Return the (X, Y) coordinate for the center point of the cell that contains the specified text.  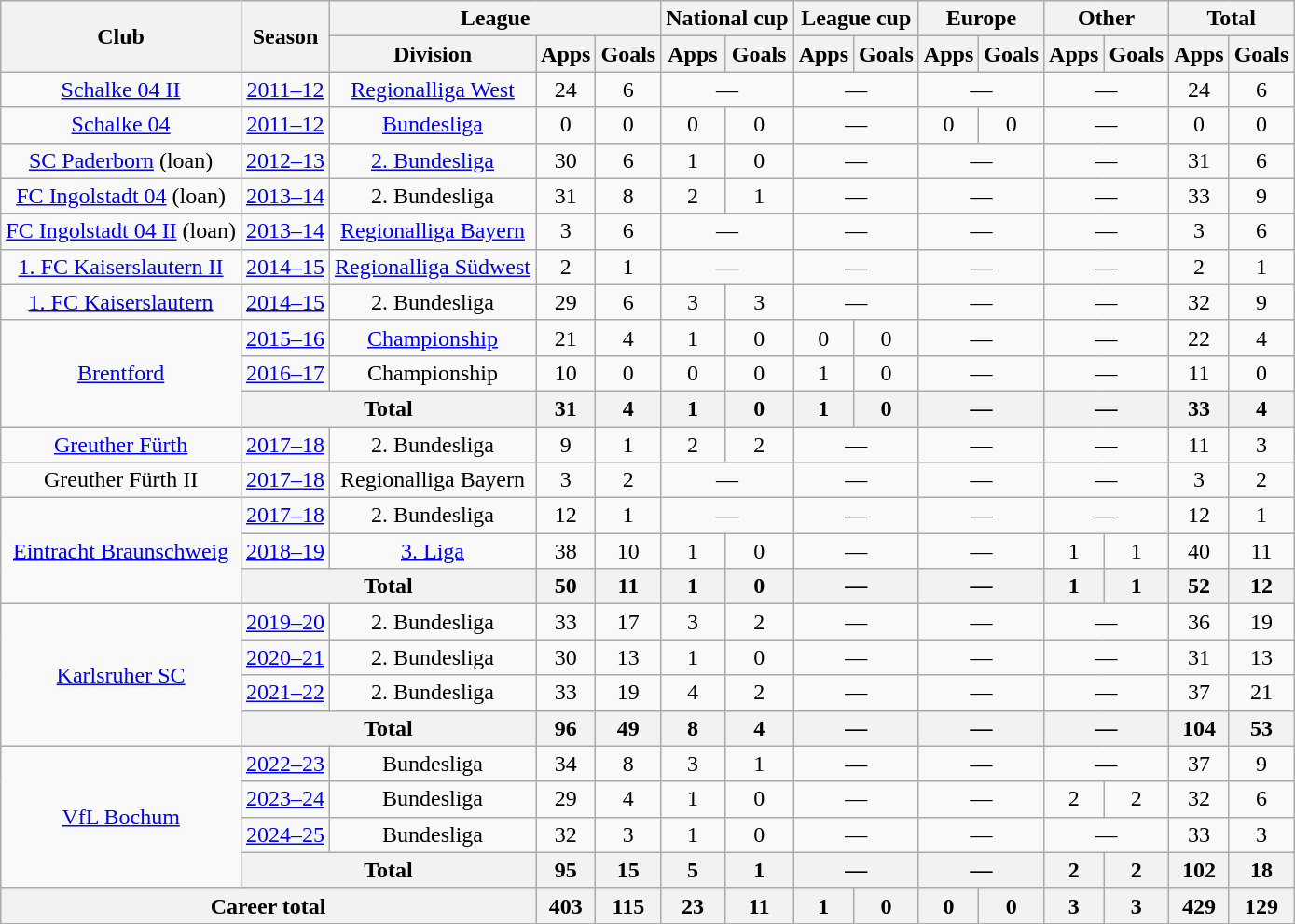
17 (628, 622)
23 (693, 905)
Europe (981, 19)
National cup (727, 19)
429 (1199, 905)
115 (628, 905)
38 (566, 551)
Season (285, 36)
2023–24 (285, 799)
95 (566, 870)
2022–23 (285, 764)
53 (1261, 728)
102 (1199, 870)
52 (1199, 586)
Club (121, 36)
2021–22 (285, 693)
49 (628, 728)
15 (628, 870)
96 (566, 728)
50 (566, 586)
Career total (269, 905)
18 (1261, 870)
2018–19 (285, 551)
Schalke 04 (121, 125)
2012–13 (285, 160)
22 (1199, 338)
5 (693, 870)
2016–17 (285, 373)
Greuther Fürth (121, 445)
129 (1261, 905)
League cup (856, 19)
Eintracht Braunschweig (121, 551)
Regionalliga West (433, 90)
FC Ingolstadt 04 II (loan) (121, 231)
2019–20 (285, 622)
403 (566, 905)
Regionalliga Südwest (433, 267)
Division (433, 54)
Greuther Fürth II (121, 480)
3. Liga (433, 551)
FC Ingolstadt 04 (loan) (121, 196)
1. FC Kaiserslautern (121, 302)
2024–25 (285, 834)
2015–16 (285, 338)
2020–21 (285, 657)
Brentford (121, 373)
1. FC Kaiserslautern II (121, 267)
34 (566, 764)
Karlsruher SC (121, 675)
104 (1199, 728)
SC Paderborn (loan) (121, 160)
League (496, 19)
VfL Bochum (121, 817)
40 (1199, 551)
Schalke 04 II (121, 90)
Other (1107, 19)
36 (1199, 622)
